From the cell containing the given text, extract its center point as (X, Y) coordinate. 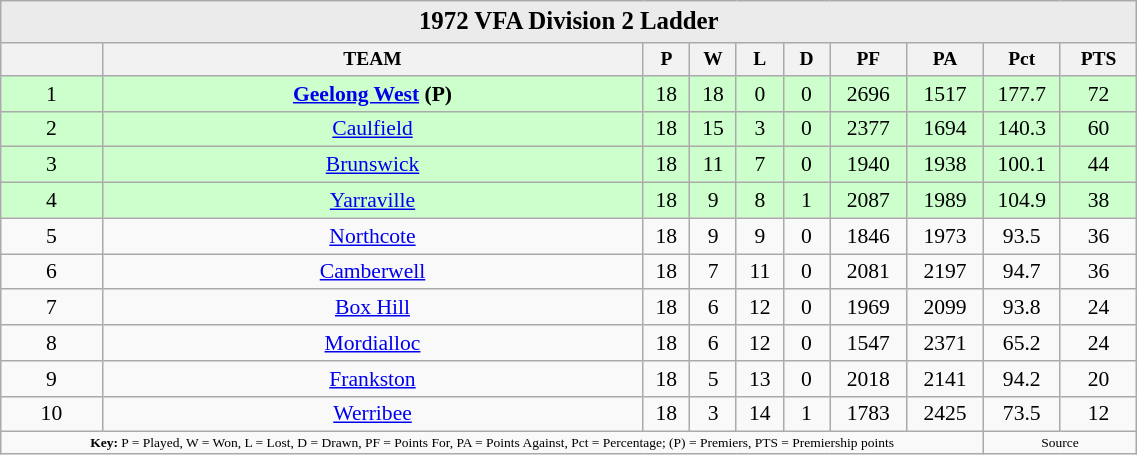
L (760, 60)
Camberwell (372, 272)
D (806, 60)
73.5 (1022, 414)
P (666, 60)
Werribee (372, 414)
2371 (946, 343)
Geelong West (P) (372, 94)
2377 (868, 129)
1846 (868, 236)
Mordialloc (372, 343)
Northcote (372, 236)
Yarraville (372, 201)
PA (946, 60)
1783 (868, 414)
65.2 (1022, 343)
1940 (868, 165)
15 (714, 129)
2087 (868, 201)
2197 (946, 272)
44 (1098, 165)
177.7 (1022, 94)
Source (1060, 443)
100.1 (1022, 165)
2425 (946, 414)
140.3 (1022, 129)
20 (1098, 379)
TEAM (372, 60)
1972 VFA Division 2 Ladder (569, 22)
94.2 (1022, 379)
2099 (946, 308)
Box Hill (372, 308)
1517 (946, 94)
1973 (946, 236)
1938 (946, 165)
104.9 (1022, 201)
Caulfield (372, 129)
Pct (1022, 60)
2696 (868, 94)
1969 (868, 308)
72 (1098, 94)
2018 (868, 379)
Brunswick (372, 165)
4 (52, 201)
94.7 (1022, 272)
W (714, 60)
14 (760, 414)
93.5 (1022, 236)
Key: P = Played, W = Won, L = Lost, D = Drawn, PF = Points For, PA = Points Against, Pct = Percentage; (P) = Premiers, PTS = Premiership points (492, 443)
13 (760, 379)
10 (52, 414)
1694 (946, 129)
1989 (946, 201)
60 (1098, 129)
PTS (1098, 60)
PF (868, 60)
2141 (946, 379)
93.8 (1022, 308)
2081 (868, 272)
Frankston (372, 379)
1547 (868, 343)
38 (1098, 201)
2 (52, 129)
